Identify which cell holds the provided text, then report its (X, Y) central coordinate. 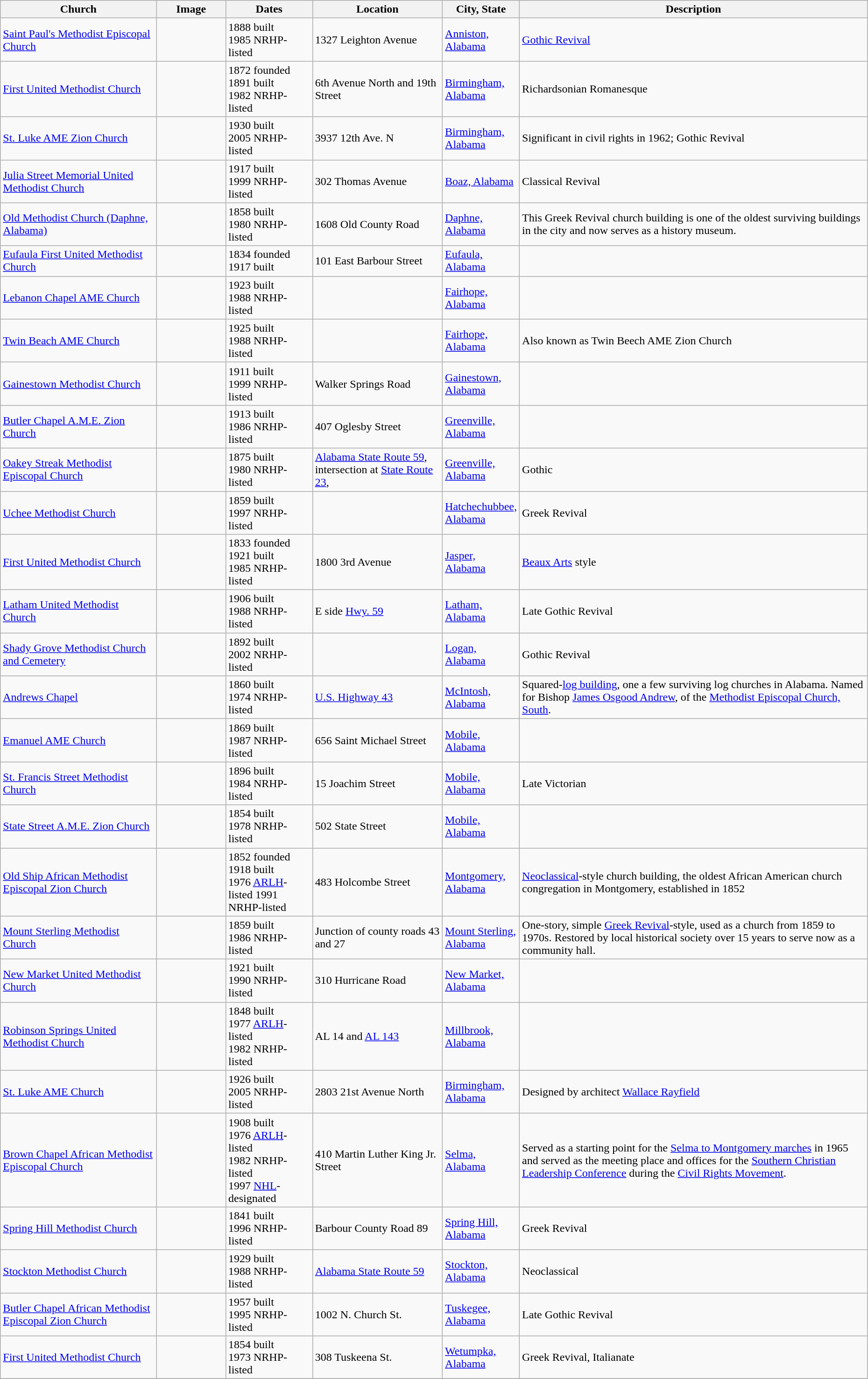
Squared-log building, one a few surviving log churches in Alabama. Named for Bishop James Osgood Andrew, of the Methodist Episcopal Church, South. (694, 697)
Uchee Methodist Church (78, 513)
Oakey Streak Methodist Episcopal Church (78, 469)
656 Saint Michael Street (377, 740)
1957 built1995 NRHP-listed (269, 1315)
1858 built1980 NRHP-listed (269, 224)
1834 founded1917 built (269, 261)
Stockton, Alabama (481, 1271)
Church (78, 9)
Latham, Alabama (481, 611)
302 Thomas Avenue (377, 181)
Walker Springs Road (377, 384)
483 Holcombe Street (377, 882)
Alabama State Route 59 (377, 1271)
Boaz, Alabama (481, 181)
1908 built1976 ARLH-listed1982 NRHP-listed1997 NHL-designated (269, 1160)
St. Luke AME Church (78, 1092)
Twin Beach AME Church (78, 341)
1800 3rd Avenue (377, 562)
6th Avenue North and 19th Street (377, 89)
Daphne, Alabama (481, 224)
101 East Barbour Street (377, 261)
1848 built1977 ARLH-listed1982 NRHP-listed (269, 1036)
1906 built1988 NRHP-listed (269, 611)
Logan, Alabama (481, 654)
Classical Revival (694, 181)
1859 built1986 NRHP-listed (269, 938)
502 State Street (377, 826)
1917 built1999 NRHP-listed (269, 181)
Barbour County Road 89 (377, 1228)
Anniston, Alabama (481, 40)
Neoclassical-style church building, the oldest African American church congregation in Montgomery, established in 1852 (694, 882)
St. Francis Street Methodist Church (78, 783)
1327 Leighton Avenue (377, 40)
Jasper, Alabama (481, 562)
1921 built1990 NRHP-listed (269, 981)
1911 built1999 NRHP-listed (269, 384)
Richardsonian Romanesque (694, 89)
1854 built1973 NRHP-listed (269, 1358)
15 Joachim Street (377, 783)
1608 Old County Road (377, 224)
Latham United Methodist Church (78, 611)
Lebanon Chapel AME Church (78, 298)
Gothic (694, 469)
Mount Sterling Methodist Church (78, 938)
1833 founded1921 built1985 NRHP-listed (269, 562)
1869 built1987 NRHP-listed (269, 740)
1859 built1997 NRHP-listed (269, 513)
Spring Hill, Alabama (481, 1228)
1925 built1988 NRHP-listed (269, 341)
Greek Revival, Italianate (694, 1358)
Shady Grove Methodist Church and Cemetery (78, 654)
Montgomery, Alabama (481, 882)
1923 built1988 NRHP-listed (269, 298)
410 Martin Luther King Jr. Street (377, 1160)
Hatchechubbee, Alabama (481, 513)
McIntosh, Alabama (481, 697)
State Street A.M.E. Zion Church (78, 826)
Late Victorian (694, 783)
Butler Chapel A.M.E. Zion Church (78, 426)
Saint Paul's Methodist Episcopal Church (78, 40)
Andrews Chapel (78, 697)
1852 founded1918 built1976 ARLH-listed 1991 NRHP-listed (269, 882)
Emanuel AME Church (78, 740)
E side Hwy. 59 (377, 611)
1892 built2002 NRHP-listed (269, 654)
St. Luke AME Zion Church (78, 138)
Also known as Twin Beech AME Zion Church (694, 341)
Location (377, 9)
1929 built1988 NRHP-listed (269, 1271)
Eufaula First United Methodist Church (78, 261)
1930 built2005 NRHP-listed (269, 138)
Description (694, 9)
3937 12th Ave. N (377, 138)
New Market, Alabama (481, 981)
1913 built1986 NRHP-listed (269, 426)
Gainestown, Alabama (481, 384)
This Greek Revival church building is one of the oldest surviving buildings in the city and now serves as a history museum. (694, 224)
U.S. Highway 43 (377, 697)
Old Ship African Methodist Episcopal Zion Church (78, 882)
Beaux Arts style (694, 562)
Designed by architect Wallace Rayfield (694, 1092)
Junction of county roads 43 and 27 (377, 938)
1872 founded1891 built1982 NRHP-listed (269, 89)
308 Tuskeena St. (377, 1358)
Selma, Alabama (481, 1160)
1888 built1985 NRHP-listed (269, 40)
Gainestown Methodist Church (78, 384)
Robinson Springs United Methodist Church (78, 1036)
Old Methodist Church (Daphne, Alabama) (78, 224)
1860 built1974 NRHP-listed (269, 697)
Alabama State Route 59, intersection at State Route 23, (377, 469)
Neoclassical (694, 1271)
1875 built1980 NRHP-listed (269, 469)
Julia Street Memorial United Methodist Church (78, 181)
Eufaula, Alabama (481, 261)
Spring Hill Methodist Church (78, 1228)
1926 built2005 NRHP-listed (269, 1092)
1841 built1996 NRHP-listed (269, 1228)
Dates (269, 9)
City, State (481, 9)
Millbrook, Alabama (481, 1036)
407 Oglesby Street (377, 426)
Butler Chapel African Methodist Episcopal Zion Church (78, 1315)
Tuskegee, Alabama (481, 1315)
1854 built1978 NRHP-listed (269, 826)
Brown Chapel African Methodist Episcopal Church (78, 1160)
Mount Sterling, Alabama (481, 938)
310 Hurricane Road (377, 981)
New Market United Methodist Church (78, 981)
1002 N. Church St. (377, 1315)
Stockton Methodist Church (78, 1271)
1896 built1984 NRHP-listed (269, 783)
Wetumpka, Alabama (481, 1358)
Significant in civil rights in 1962; Gothic Revival (694, 138)
2803 21st Avenue North (377, 1092)
AL 14 and AL 143 (377, 1036)
Image (191, 9)
